Detect which cell encompasses the target text, then output its [X, Y] center coordinate. 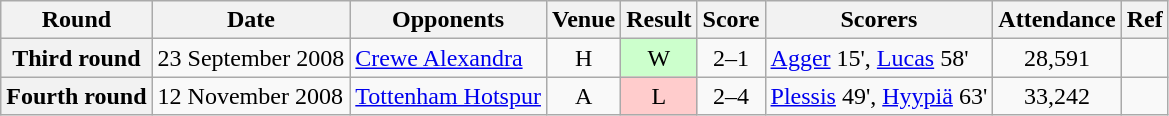
Fourth round [76, 96]
H [583, 58]
Date [251, 20]
Result [659, 20]
Round [76, 20]
A [583, 96]
12 November 2008 [251, 96]
Score [731, 20]
Opponents [448, 20]
2–4 [731, 96]
2–1 [731, 58]
W [659, 58]
Venue [583, 20]
Agger 15', Lucas 58' [879, 58]
Scorers [879, 20]
28,591 [1057, 58]
Plessis 49', Hyypiä 63' [879, 96]
33,242 [1057, 96]
Tottenham Hotspur [448, 96]
23 September 2008 [251, 58]
Crewe Alexandra [448, 58]
Third round [76, 58]
L [659, 96]
Attendance [1057, 20]
Ref [1144, 20]
